Determine the (X, Y) coordinate at the center of the cell enclosing the given text.  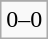
0–0 (24, 20)
